Determine the (x, y) coordinate at the center of the cell enclosing the given text.  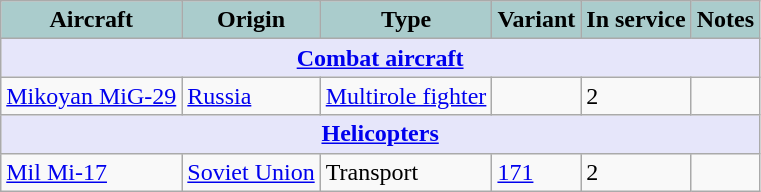
Variant (536, 20)
Mikoyan MiG-29 (92, 96)
Notes (725, 20)
Russia (251, 96)
Aircraft (92, 20)
Soviet Union (251, 172)
Type (406, 20)
171 (536, 172)
Origin (251, 20)
Helicopters (380, 134)
Combat aircraft (380, 58)
In service (636, 20)
Transport (406, 172)
Multirole fighter (406, 96)
Mil Mi-17 (92, 172)
